Find where the given text appears and provide that cell's center as (x, y) coordinate. 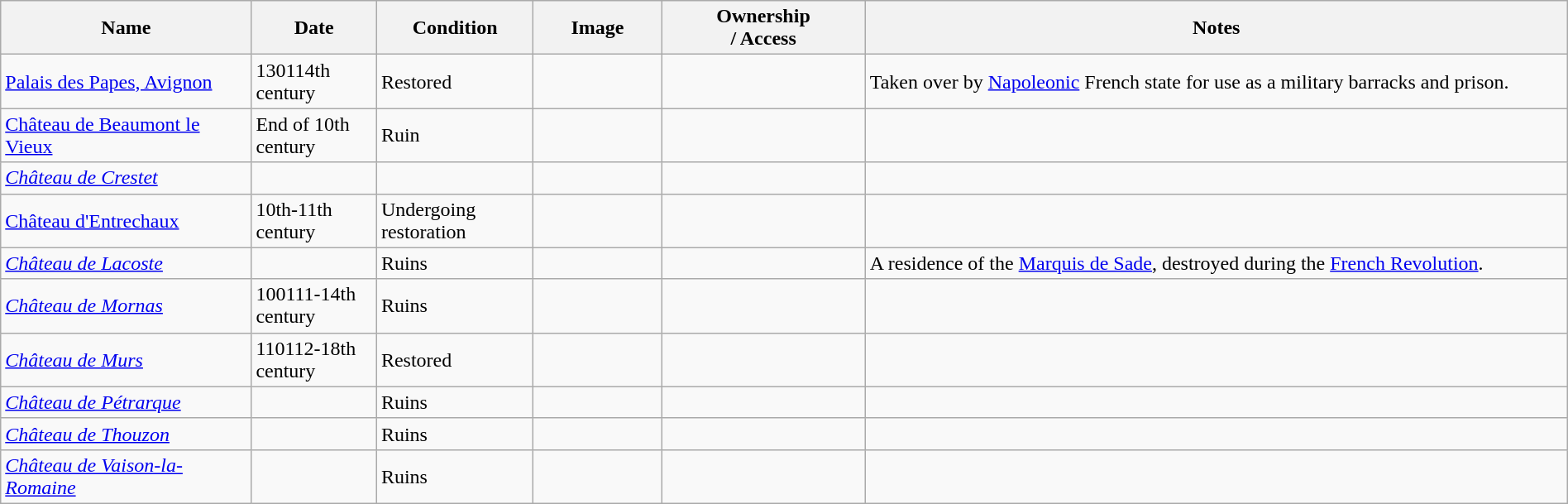
Château de Crestet (126, 178)
130114th century (314, 81)
Ruin (455, 136)
Château de Lacoste (126, 263)
Taken over by Napoleonic French state for use as a military barracks and prison. (1216, 81)
100111-14th century (314, 306)
Château de Pétrarque (126, 402)
10th-11th century (314, 220)
Palais des Papes, Avignon (126, 81)
Image (597, 28)
Château de Mornas (126, 306)
Ownership/ Access (763, 28)
End of 10th century (314, 136)
Date (314, 28)
Name (126, 28)
A residence of the Marquis de Sade, destroyed during the French Revolution. (1216, 263)
Château d'Entrechaux (126, 220)
Château de Vaison-la-Romaine (126, 477)
Undergoing restoration (455, 220)
Notes (1216, 28)
Château de Thouzon (126, 434)
Condition (455, 28)
Château de Murs (126, 359)
Château de Beaumont le Vieux (126, 136)
110112-18th century (314, 359)
